Pinpoint the cell where the given text exists, returning its (X, Y) midpoint coordinate. 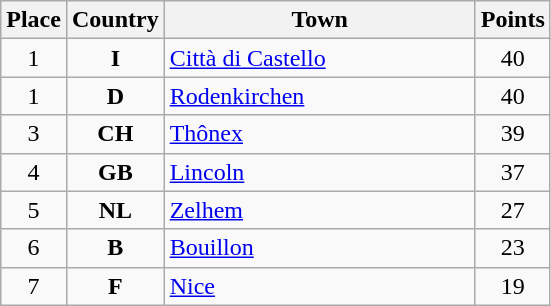
Zelhem (320, 210)
Lincoln (320, 172)
F (115, 286)
CH (115, 134)
39 (512, 134)
Country (115, 20)
Rodenkirchen (320, 96)
6 (34, 248)
D (115, 96)
19 (512, 286)
B (115, 248)
5 (34, 210)
3 (34, 134)
GB (115, 172)
Town (320, 20)
7 (34, 286)
I (115, 58)
Points (512, 20)
27 (512, 210)
Bouillon (320, 248)
37 (512, 172)
Nice (320, 286)
Thônex (320, 134)
NL (115, 210)
Città di Castello (320, 58)
23 (512, 248)
4 (34, 172)
Place (34, 20)
